Scan for the cell matching the given text and deliver its (X, Y) coordinate at center. 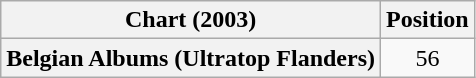
Belgian Albums (Ultratop Flanders) (191, 58)
56 (428, 58)
Position (428, 20)
Chart (2003) (191, 20)
